Locate the cell with the specified text and output its [X, Y] center coordinate. 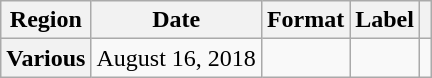
Date [176, 20]
Region [46, 20]
August 16, 2018 [176, 58]
Various [46, 58]
Label [385, 20]
Format [305, 20]
